Scan for the cell matching the given text and deliver its [X, Y] coordinate at center. 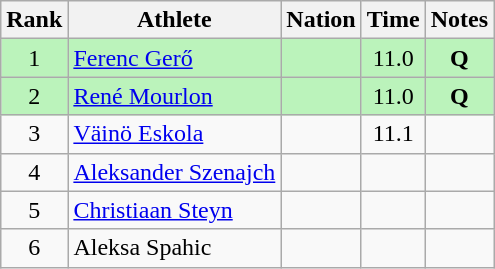
11.1 [393, 134]
Väinö Eskola [174, 134]
Ferenc Gerő [174, 58]
1 [34, 58]
Rank [34, 20]
5 [34, 210]
4 [34, 172]
Notes [459, 20]
Aleksander Szenajch [174, 172]
Time [393, 20]
René Mourlon [174, 96]
6 [34, 248]
3 [34, 134]
Nation [321, 20]
Aleksa Spahic [174, 248]
Christiaan Steyn [174, 210]
2 [34, 96]
Athlete [174, 20]
